Return the [X, Y] coordinate for the center point of the cell that contains the specified text.  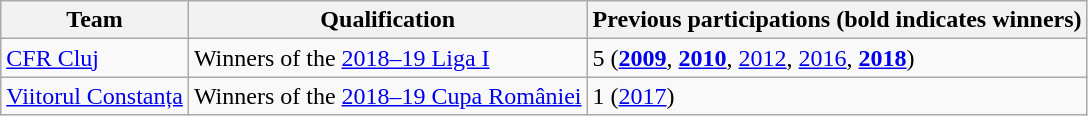
Qualification [388, 20]
Winners of the 2018–19 Cupa României [388, 96]
1 (2017) [837, 96]
Previous participations (bold indicates winners) [837, 20]
Winners of the 2018–19 Liga I [388, 58]
5 (2009, 2010, 2012, 2016, 2018) [837, 58]
CFR Cluj [95, 58]
Team [95, 20]
Viitorul Constanța [95, 96]
